For the text-containing cell, return its midpoint in (X, Y) coordinate format. 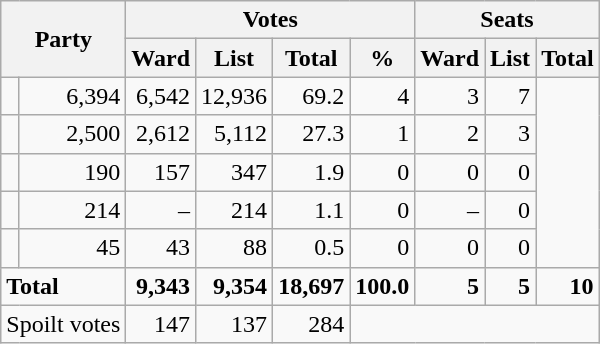
Party (64, 39)
6,394 (72, 96)
2,612 (161, 134)
147 (161, 324)
9,343 (161, 286)
Spoilt votes (64, 324)
1.1 (312, 210)
0.5 (312, 248)
88 (234, 248)
1 (382, 134)
43 (161, 248)
6,542 (161, 96)
347 (234, 172)
137 (234, 324)
157 (161, 172)
4 (382, 96)
7 (510, 96)
2,500 (72, 134)
18,697 (312, 286)
69.2 (312, 96)
45 (72, 248)
12,936 (234, 96)
10 (568, 286)
100.0 (382, 286)
190 (72, 172)
Seats (507, 20)
5,112 (234, 134)
% (382, 58)
1.9 (312, 172)
2 (450, 134)
27.3 (312, 134)
Votes (270, 20)
9,354 (234, 286)
284 (312, 324)
